From the cell containing the given text, extract its center point as (x, y) coordinate. 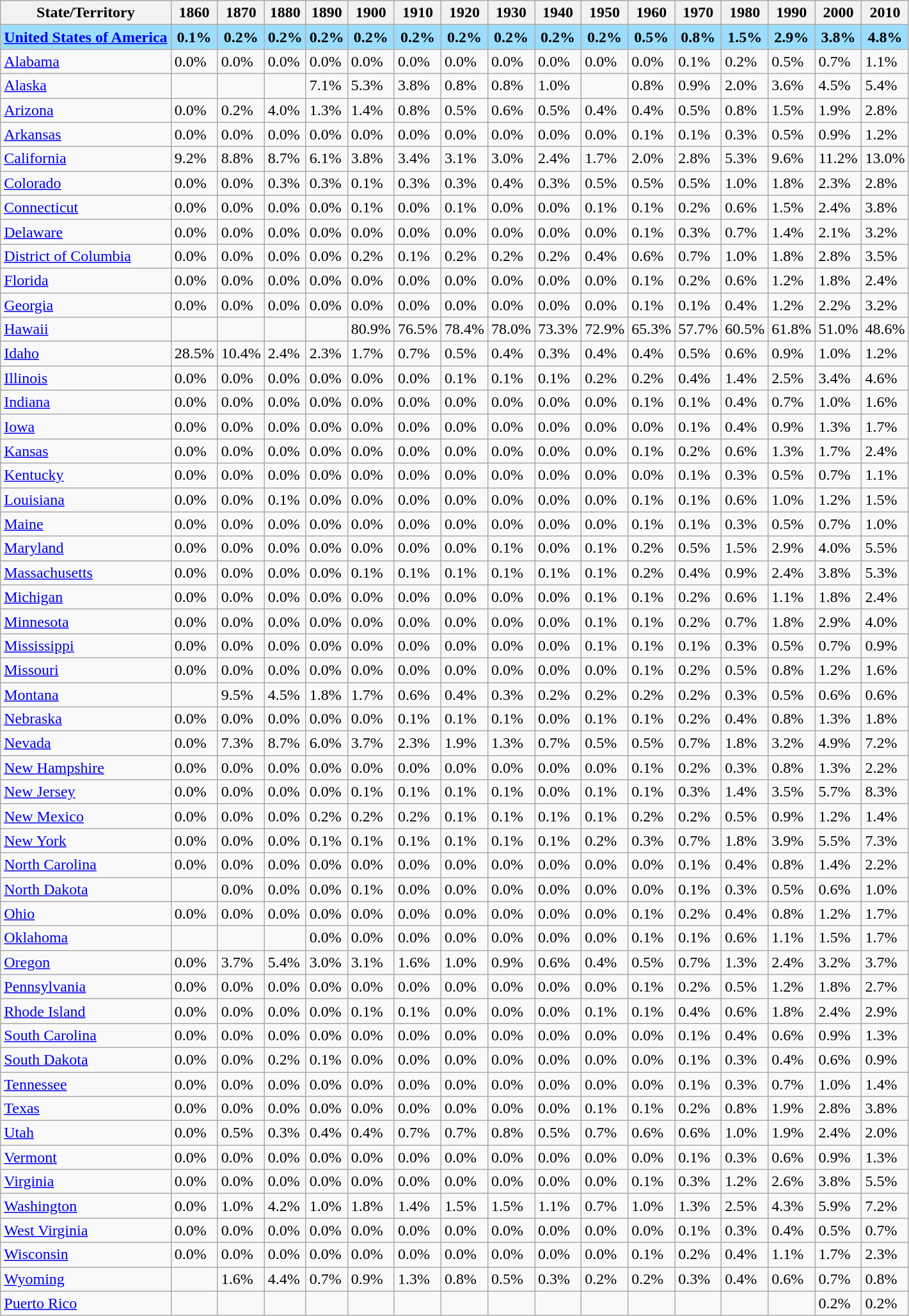
1980 (745, 13)
Kansas (86, 451)
2.6% (792, 1182)
District of Columbia (86, 256)
1990 (792, 13)
1940 (558, 13)
New York (86, 841)
Wisconsin (86, 1255)
1970 (699, 13)
11.2% (838, 159)
78.4% (464, 329)
United States of America (86, 37)
Nebraska (86, 719)
Washington (86, 1206)
7.1% (326, 86)
4.2% (285, 1206)
1880 (285, 13)
Mississippi (86, 646)
1890 (326, 13)
Arkansas (86, 134)
78.0% (510, 329)
Tennessee (86, 1084)
5.7% (838, 792)
Hawaii (86, 329)
Iowa (86, 427)
3.9% (792, 841)
51.0% (838, 329)
South Dakota (86, 1059)
2.7% (885, 987)
Kentucky (86, 475)
73.3% (558, 329)
West Virginia (86, 1230)
Arizona (86, 110)
Georgia (86, 305)
Illinois (86, 378)
61.8% (792, 329)
New Mexico (86, 816)
Montana (86, 694)
60.5% (745, 329)
California (86, 159)
Idaho (86, 354)
Texas (86, 1109)
Oregon (86, 962)
Delaware (86, 232)
4.4% (285, 1279)
Massachusetts (86, 573)
6.1% (326, 159)
4.3% (792, 1206)
2.1% (838, 232)
80.9% (371, 329)
5.9% (838, 1206)
4.9% (838, 743)
Alabama (86, 61)
Missouri (86, 670)
13.0% (885, 159)
Virginia (86, 1182)
Ohio (86, 914)
9.5% (241, 694)
North Dakota (86, 889)
28.5% (194, 354)
Nevada (86, 743)
Maryland (86, 548)
10.4% (241, 354)
Minnesota (86, 621)
72.9% (605, 329)
3.6% (792, 86)
Pennsylvania (86, 987)
9.2% (194, 159)
48.6% (885, 329)
57.7% (699, 329)
1910 (417, 13)
North Carolina (86, 865)
Colorado (86, 183)
Puerto Rico (86, 1303)
2000 (838, 13)
2010 (885, 13)
6.0% (326, 743)
1930 (510, 13)
Vermont (86, 1157)
1900 (371, 13)
Michigan (86, 597)
1860 (194, 13)
65.3% (651, 329)
New Hampshire (86, 768)
New Jersey (86, 792)
9.6% (792, 159)
8.8% (241, 159)
1920 (464, 13)
Rhode Island (86, 1011)
Utah (86, 1133)
Alaska (86, 86)
1950 (605, 13)
Indiana (86, 402)
4.6% (885, 378)
Wyoming (86, 1279)
1960 (651, 13)
State/Territory (86, 13)
4.8% (885, 37)
Connecticut (86, 207)
Maine (86, 524)
76.5% (417, 329)
Florida (86, 280)
South Carolina (86, 1035)
Louisiana (86, 500)
Oklahoma (86, 938)
8.3% (885, 792)
1870 (241, 13)
